Output the (X, Y) coordinate of the center of the cell containing the given text.  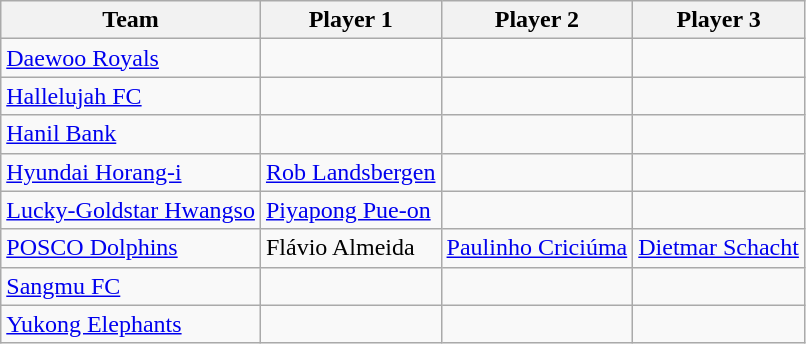
Team (131, 20)
Dietmar Schacht (719, 248)
Piyapong Pue-on (350, 210)
Yukong Elephants (131, 324)
Sangmu FC (131, 286)
Player 1 (350, 20)
Hallelujah FC (131, 96)
Flávio Almeida (350, 248)
Lucky-Goldstar Hwangso (131, 210)
POSCO Dolphins (131, 248)
Hyundai Horang-i (131, 172)
Daewoo Royals (131, 58)
Player 2 (537, 20)
Rob Landsbergen (350, 172)
Hanil Bank (131, 134)
Player 3 (719, 20)
Paulinho Criciúma (537, 248)
